Locate the cell with the specified text and output its (x, y) center coordinate. 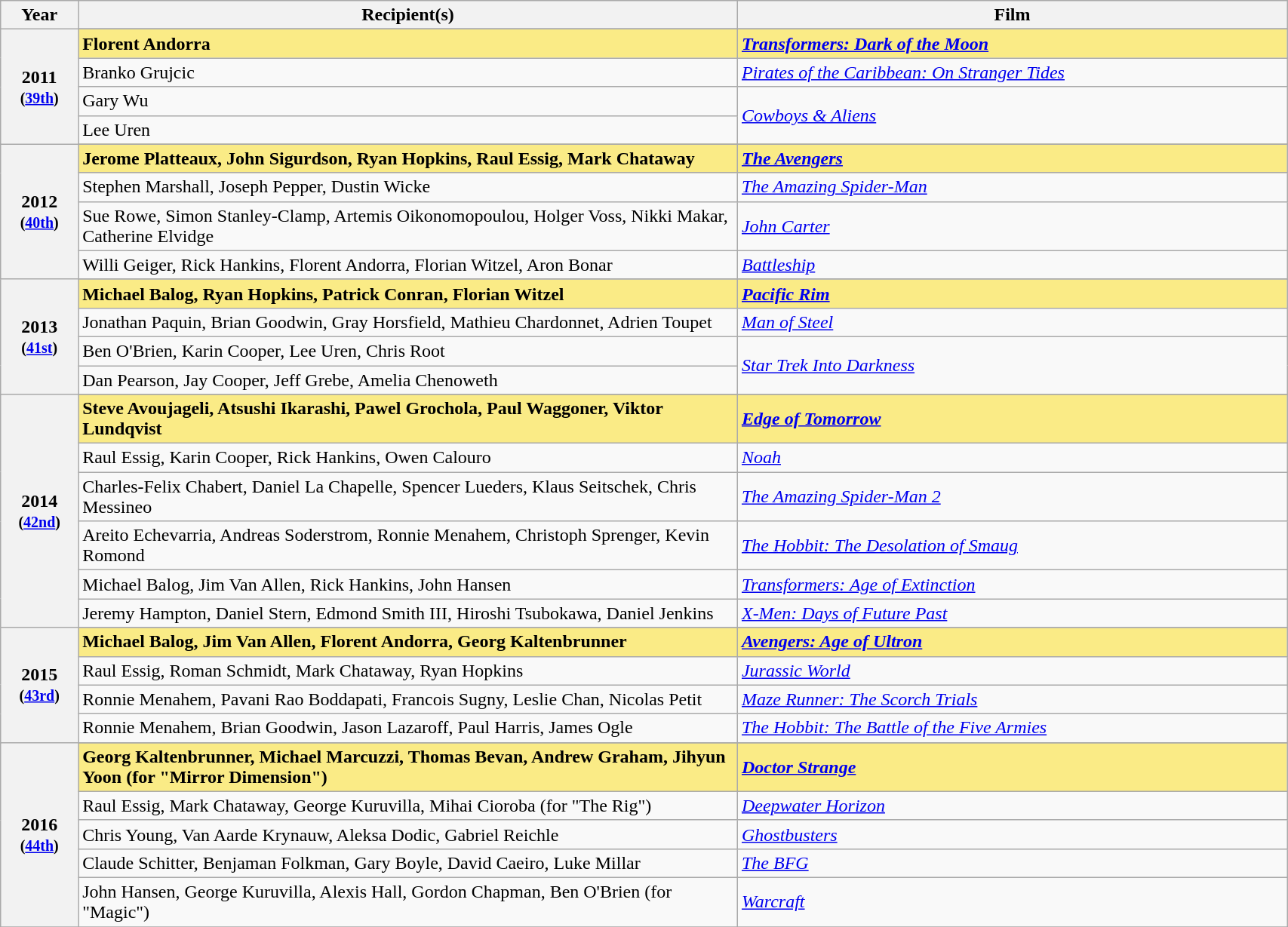
Cowboys & Aliens (1012, 115)
Jerome Platteaux, John Sigurdson, Ryan Hopkins, Raul Essig, Mark Chataway (408, 158)
John Hansen, George Kuruvilla, Alexis Hall, Gordon Chapman, Ben O'Brien (for "Magic") (408, 902)
Pacific Rim (1012, 293)
Doctor Strange (1012, 766)
X-Men: Days of Future Past (1012, 613)
The Hobbit: The Battle of the Five Armies (1012, 728)
The BFG (1012, 863)
Star Trek Into Darkness (1012, 365)
Avengers: Age of Ultron (1012, 642)
Edge of Tomorrow (1012, 419)
Branko Grujcic (408, 72)
Areito Echevarria, Andreas Soderstrom, Ronnie Menahem, Christoph Sprenger, Kevin Romond (408, 546)
Claude Schitter, Benjaman Folkman, Gary Boyle, David Caeiro, Luke Millar (408, 863)
Transformers: Dark of the Moon (1012, 44)
Gary Wu (408, 101)
Jonathan Paquin, Brian Goodwin, Gray Horsfield, Mathieu Chardonnet, Adrien Toupet (408, 322)
Ronnie Menahem, Pavani Rao Boddapati, Francois Sugny, Leslie Chan, Nicolas Petit (408, 699)
2016 (44th) (39, 834)
Noah (1012, 458)
Charles-Felix Chabert, Daniel La Chapelle, Spencer Lueders, Klaus Seitschek, Chris Messineo (408, 496)
Man of Steel (1012, 322)
Year (39, 15)
Ronnie Menahem, Brian Goodwin, Jason Lazaroff, Paul Harris, James Ogle (408, 728)
Transformers: Age of Extinction (1012, 585)
The Avengers (1012, 158)
Raul Essig, Mark Chataway, George Kuruvilla, Mihai Cioroba (for "The Rig") (408, 806)
Florent Andorra (408, 44)
Steve Avoujageli, Atsushi Ikarashi, Pawel Grochola, Paul Waggoner, Viktor Lundqvist (408, 419)
Michael Balog, Jim Van Allen, Florent Andorra, Georg Kaltenbrunner (408, 642)
Michael Balog, Ryan Hopkins, Patrick Conran, Florian Witzel (408, 293)
Film (1012, 15)
Battleship (1012, 265)
2014 (42nd) (39, 511)
Maze Runner: The Scorch Trials (1012, 699)
Warcraft (1012, 902)
The Amazing Spider-Man (1012, 187)
Willi Geiger, Rick Hankins, Florent Andorra, Florian Witzel, Aron Bonar (408, 265)
Deepwater Horizon (1012, 806)
John Carter (1012, 226)
Ben O'Brien, Karin Cooper, Lee Uren, Chris Root (408, 351)
Recipient(s) (408, 15)
2015 (43rd) (39, 685)
Pirates of the Caribbean: On Stranger Tides (1012, 72)
2011 (39th) (39, 87)
Jeremy Hampton, Daniel Stern, Edmond Smith III, Hiroshi Tsubokawa, Daniel Jenkins (408, 613)
Lee Uren (408, 130)
Stephen Marshall, Joseph Pepper, Dustin Wicke (408, 187)
Ghostbusters (1012, 834)
The Hobbit: The Desolation of Smaug (1012, 546)
Sue Rowe, Simon Stanley-Clamp, Artemis Oikonomopoulou, Holger Voss, Nikki Makar, Catherine Elvidge (408, 226)
Georg Kaltenbrunner, Michael Marcuzzi, Thomas Bevan, Andrew Graham, Jihyun Yoon (for "Mirror Dimension") (408, 766)
2013 (41st) (39, 336)
Jurassic World (1012, 671)
Raul Essig, Roman Schmidt, Mark Chataway, Ryan Hopkins (408, 671)
Dan Pearson, Jay Cooper, Jeff Grebe, Amelia Chenoweth (408, 379)
2012 (40th) (39, 211)
Michael Balog, Jim Van Allen, Rick Hankins, John Hansen (408, 585)
Chris Young, Van Aarde Krynauw, Aleksa Dodic, Gabriel Reichle (408, 834)
The Amazing Spider-Man 2 (1012, 496)
Raul Essig, Karin Cooper, Rick Hankins, Owen Calouro (408, 458)
